Pinpoint the cell where the given text exists, returning its [X, Y] midpoint coordinate. 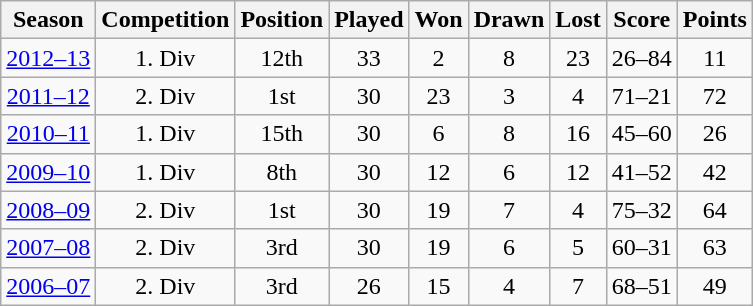
2012–13 [48, 58]
33 [369, 58]
2006–07 [48, 286]
12th [282, 58]
16 [578, 134]
2 [438, 58]
2007–08 [48, 248]
Score [642, 20]
2010–11 [48, 134]
Competition [166, 20]
Lost [578, 20]
5 [578, 248]
75–32 [642, 210]
Position [282, 20]
Drawn [509, 20]
Played [369, 20]
Points [714, 20]
71–21 [642, 96]
15th [282, 134]
45–60 [642, 134]
63 [714, 248]
26–84 [642, 58]
72 [714, 96]
64 [714, 210]
3 [509, 96]
2009–10 [48, 172]
Season [48, 20]
60–31 [642, 248]
2008–09 [48, 210]
68–51 [642, 286]
42 [714, 172]
8th [282, 172]
41–52 [642, 172]
15 [438, 286]
11 [714, 58]
49 [714, 286]
Won [438, 20]
2011–12 [48, 96]
